Capture the cell that displays the provided text and extract its (X, Y) central coordinate. 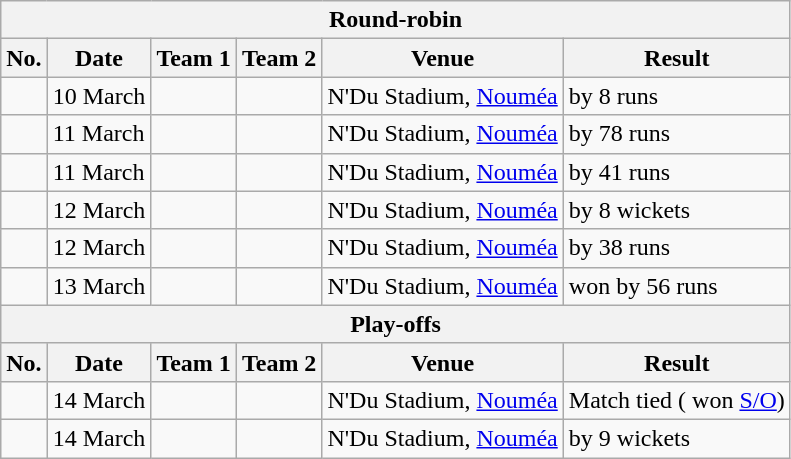
Match tied ( won S/O) (676, 400)
by 78 runs (676, 134)
by 9 wickets (676, 438)
Play-offs (396, 324)
by 8 runs (676, 96)
won by 56 runs (676, 286)
10 March (99, 96)
13 March (99, 286)
by 8 wickets (676, 210)
Round-robin (396, 20)
by 41 runs (676, 172)
by 38 runs (676, 248)
